For the text-containing cell, return its midpoint in [X, Y] coordinate format. 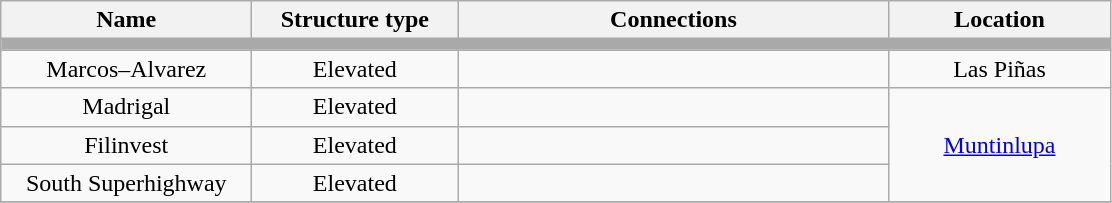
Madrigal [126, 107]
South Superhighway [126, 183]
Structure type [355, 20]
Muntinlupa [1000, 145]
Filinvest [126, 145]
Connections [674, 20]
Marcos–Alvarez [126, 69]
Las Piñas [1000, 69]
Name [126, 20]
Location [1000, 20]
